Detect which cell encompasses the target text, then output its (X, Y) center coordinate. 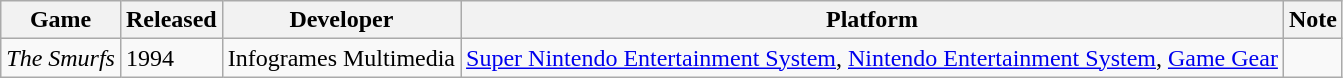
Released (171, 20)
Infogrames Multimedia (341, 58)
Platform (872, 20)
Developer (341, 20)
The Smurfs (61, 58)
Game (61, 20)
1994 (171, 58)
Super Nintendo Entertainment System, Nintendo Entertainment System, Game Gear (872, 58)
Note (1312, 20)
